From the cell containing the given text, extract its center point as (X, Y) coordinate. 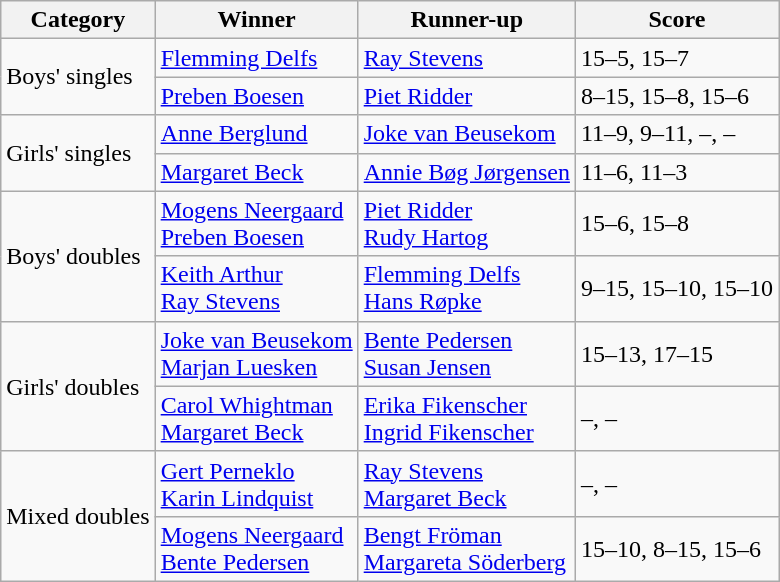
Ray Stevens Margaret Beck (466, 484)
Ray Stevens (466, 58)
Carol Whightman Margaret Beck (256, 418)
Joke van Beusekom Marjan Luesken (256, 354)
Girls' doubles (78, 386)
8–15, 15–8, 15–6 (676, 96)
15–6, 15–8 (676, 224)
Preben Boesen (256, 96)
11–6, 11–3 (676, 172)
Category (78, 20)
9–15, 15–10, 15–10 (676, 288)
Runner-up (466, 20)
15–5, 15–7 (676, 58)
Bente Pedersen Susan Jensen (466, 354)
Margaret Beck (256, 172)
Mixed doubles (78, 516)
Annie Bøg Jørgensen (466, 172)
Boys' doubles (78, 256)
Mogens Neergaard Bente Pedersen (256, 548)
Girls' singles (78, 153)
Gert Perneklo Karin Lindquist (256, 484)
Flemming Delfs (256, 58)
15–10, 8–15, 15–6 (676, 548)
Anne Berglund (256, 134)
Boys' singles (78, 77)
Keith Arthur Ray Stevens (256, 288)
Piet Ridder Rudy Hartog (466, 224)
15–13, 17–15 (676, 354)
11–9, 9–11, –, – (676, 134)
Bengt Fröman Margareta Söderberg (466, 548)
Joke van Beusekom (466, 134)
Erika Fikenscher Ingrid Fikenscher (466, 418)
Winner (256, 20)
Piet Ridder (466, 96)
Score (676, 20)
Mogens Neergaard Preben Boesen (256, 224)
Flemming Delfs Hans Røpke (466, 288)
